Find where the given text appears and provide that cell's center as (x, y) coordinate. 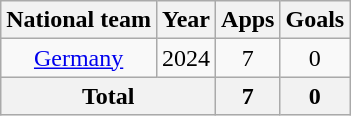
Apps (248, 20)
Total (108, 96)
Year (186, 20)
Germany (79, 58)
Goals (315, 20)
National team (79, 20)
2024 (186, 58)
